Output the [x, y] coordinate of the center of the cell containing the given text.  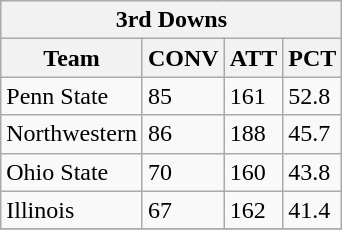
Penn State [72, 96]
52.8 [312, 96]
Ohio State [72, 172]
CONV [183, 58]
86 [183, 134]
3rd Downs [172, 20]
43.8 [312, 172]
160 [254, 172]
161 [254, 96]
Illinois [72, 210]
41.4 [312, 210]
Northwestern [72, 134]
85 [183, 96]
ATT [254, 58]
162 [254, 210]
70 [183, 172]
PCT [312, 58]
45.7 [312, 134]
188 [254, 134]
67 [183, 210]
Team [72, 58]
